Determine the (x, y) coordinate at the center of the cell enclosing the given text.  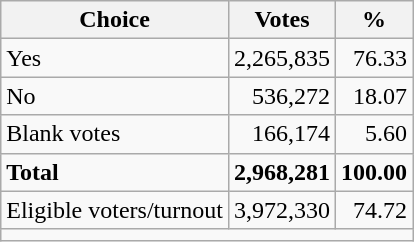
Blank votes (115, 134)
Yes (115, 58)
2,265,835 (282, 58)
74.72 (374, 210)
Choice (115, 20)
5.60 (374, 134)
166,174 (282, 134)
Votes (282, 20)
Eligible voters/turnout (115, 210)
2,968,281 (282, 172)
100.00 (374, 172)
3,972,330 (282, 210)
No (115, 96)
536,272 (282, 96)
18.07 (374, 96)
Total (115, 172)
% (374, 20)
76.33 (374, 58)
